For the text-containing cell, return its midpoint in (x, y) coordinate format. 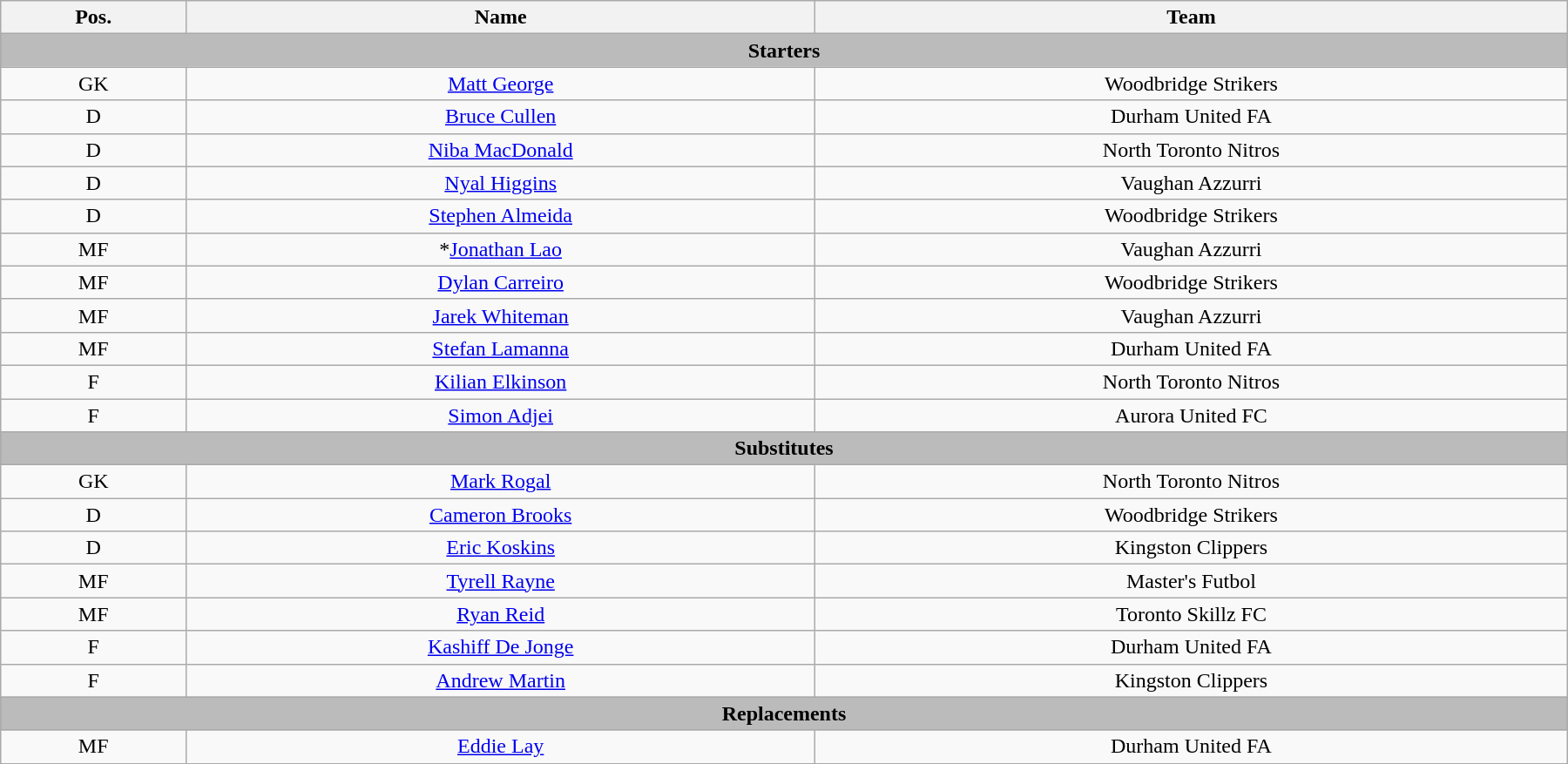
Andrew Martin (500, 680)
Jarek Whiteman (500, 315)
Niba MacDonald (500, 150)
Pos. (93, 17)
Bruce Cullen (500, 117)
Stefan Lamanna (500, 348)
Toronto Skillz FC (1192, 614)
Dylan Carreiro (500, 282)
Name (500, 17)
Master's Futbol (1192, 581)
Mark Rogal (500, 482)
Starters (784, 51)
Replacements (784, 713)
Nyal Higgins (500, 183)
Matt George (500, 84)
Ryan Reid (500, 614)
Team (1192, 17)
Simon Adjei (500, 416)
Aurora United FC (1192, 416)
Cameron Brooks (500, 515)
Kilian Elkinson (500, 382)
*Jonathan Lao (500, 249)
Eddie Lay (500, 747)
Tyrell Rayne (500, 581)
Substitutes (784, 449)
Kashiff De Jonge (500, 647)
Stephen Almeida (500, 216)
Eric Koskins (500, 548)
